Scan for the cell matching the given text and deliver its (X, Y) coordinate at center. 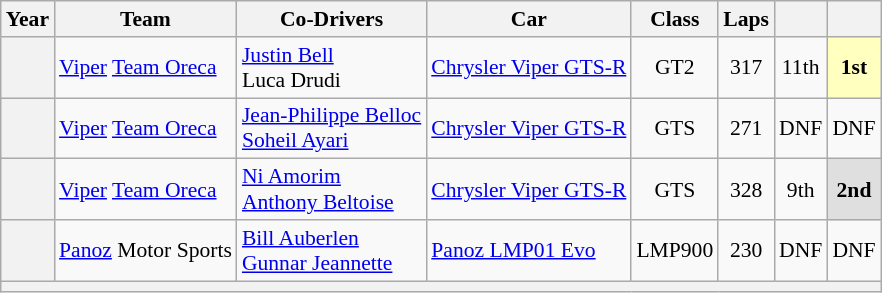
Justin Bell Luca Drudi (332, 68)
Laps (746, 19)
Bill Auberlen Gunnar Jeannette (332, 250)
Co-Drivers (332, 19)
271 (746, 128)
Car (528, 19)
317 (746, 68)
Jean-Philippe Belloc Soheil Ayari (332, 128)
Year (28, 19)
1st (854, 68)
Class (674, 19)
Team (146, 19)
230 (746, 250)
9th (800, 190)
11th (800, 68)
328 (746, 190)
Panoz LMP01 Evo (528, 250)
2nd (854, 190)
Panoz Motor Sports (146, 250)
LMP900 (674, 250)
Ni Amorim Anthony Beltoise (332, 190)
GT2 (674, 68)
